From the cell containing the given text, extract its center point as [X, Y] coordinate. 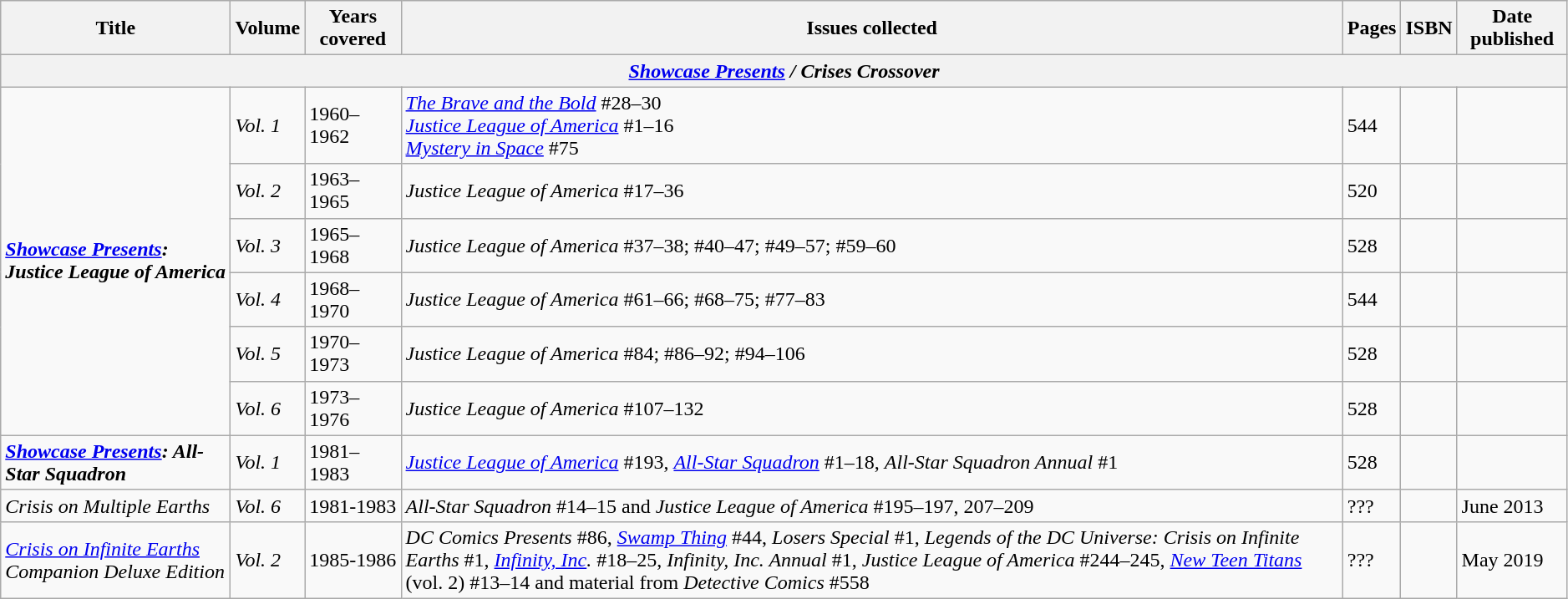
Vol. 4 [267, 299]
1965–1968 [353, 246]
Date published [1512, 28]
1973–1976 [353, 408]
Crisis on Infinite Earths Companion Deluxe Edition [115, 560]
Justice League of America #37–38; #40–47; #49–57; #59–60 [872, 246]
All-Star Squadron #14–15 and Justice League of America #195–197, 207–209 [872, 505]
Showcase Presents: All-Star Squadron [115, 463]
1985-1986 [353, 560]
Years covered [353, 28]
Justice League of America #107–132 [872, 408]
The Brave and the Bold #28–30Justice League of America #1–16Mystery in Space #75 [872, 125]
Vol. 3 [267, 246]
Showcase Presents / Crises Crossover [784, 71]
520 [1372, 190]
ISBN [1428, 28]
1960–1962 [353, 125]
1970–1973 [353, 354]
Justice League of America #17–36 [872, 190]
Vol. 5 [267, 354]
Issues collected [872, 28]
June 2013 [1512, 505]
1981–1983 [353, 463]
Volume [267, 28]
Showcase Presents: Justice League of America [115, 261]
1968–1970 [353, 299]
Crisis on Multiple Earths [115, 505]
1963–1965 [353, 190]
Pages [1372, 28]
Title [115, 28]
1981-1983 [353, 505]
Justice League of America #84; #86–92; #94–106 [872, 354]
May 2019 [1512, 560]
Justice League of America #193, All-Star Squadron #1–18, All-Star Squadron Annual #1 [872, 463]
Justice League of America #61–66; #68–75; #77–83 [872, 299]
